For the text-containing cell, return its midpoint in (x, y) coordinate format. 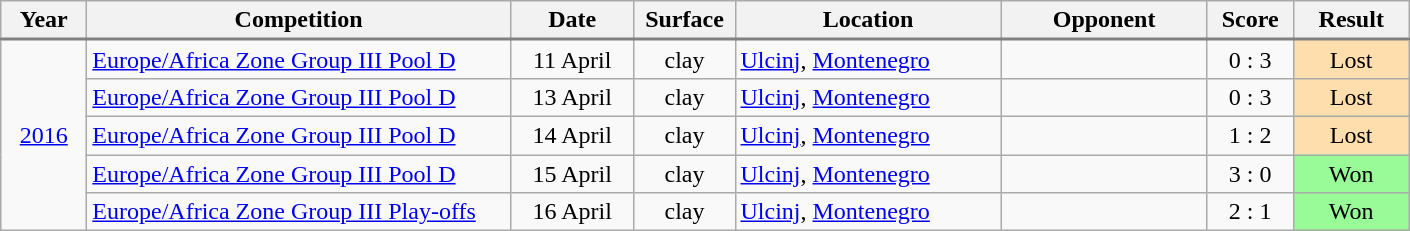
Result (1351, 20)
Location (868, 20)
Europe/Africa Zone Group III Play-offs (299, 212)
3 : 0 (1250, 173)
Year (44, 20)
11 April (572, 60)
Surface (684, 20)
Date (572, 20)
Opponent (1104, 20)
14 April (572, 135)
Score (1250, 20)
16 April (572, 212)
2016 (44, 136)
15 April (572, 173)
2 : 1 (1250, 212)
Competition (299, 20)
1 : 2 (1250, 135)
13 April (572, 97)
